Scan for the cell matching the given text and deliver its [X, Y] coordinate at center. 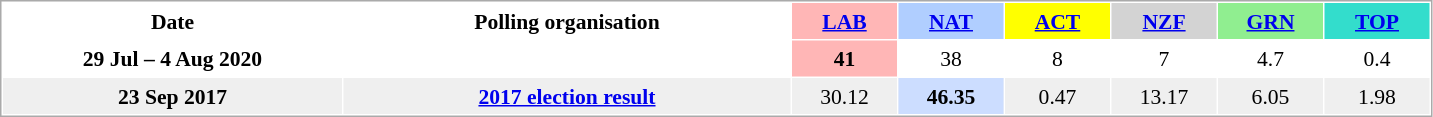
4.7 [1270, 58]
0.47 [1058, 96]
2017 election result [568, 96]
8 [1058, 58]
0.4 [1376, 58]
23 Sep 2017 [172, 96]
6.05 [1270, 96]
NAT [950, 21]
Date [172, 21]
ACT [1058, 21]
GRN [1270, 21]
38 [950, 58]
30.12 [844, 96]
13.17 [1164, 96]
1.98 [1376, 96]
41 [844, 58]
LAB [844, 21]
TOP [1376, 21]
29 Jul – 4 Aug 2020 [172, 58]
7 [1164, 58]
Polling organisation [568, 21]
NZF [1164, 21]
46.35 [950, 96]
